Scan for the cell matching the given text and deliver its (X, Y) coordinate at center. 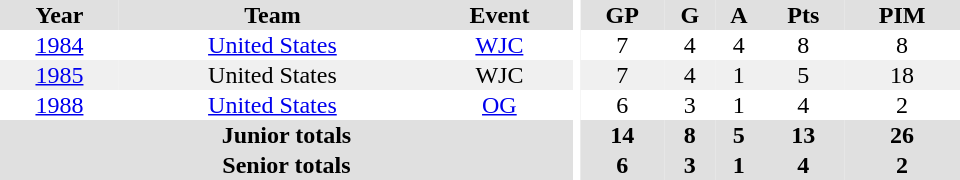
1988 (60, 105)
A (738, 15)
26 (902, 135)
PIM (902, 15)
14 (622, 135)
GP (622, 15)
OG (500, 105)
G (690, 15)
Senior totals (286, 165)
Year (60, 15)
Team (272, 15)
1984 (60, 45)
1985 (60, 75)
13 (804, 135)
18 (902, 75)
Event (500, 15)
Pts (804, 15)
Junior totals (286, 135)
